Return (X, Y) of the center of cell containing provided text 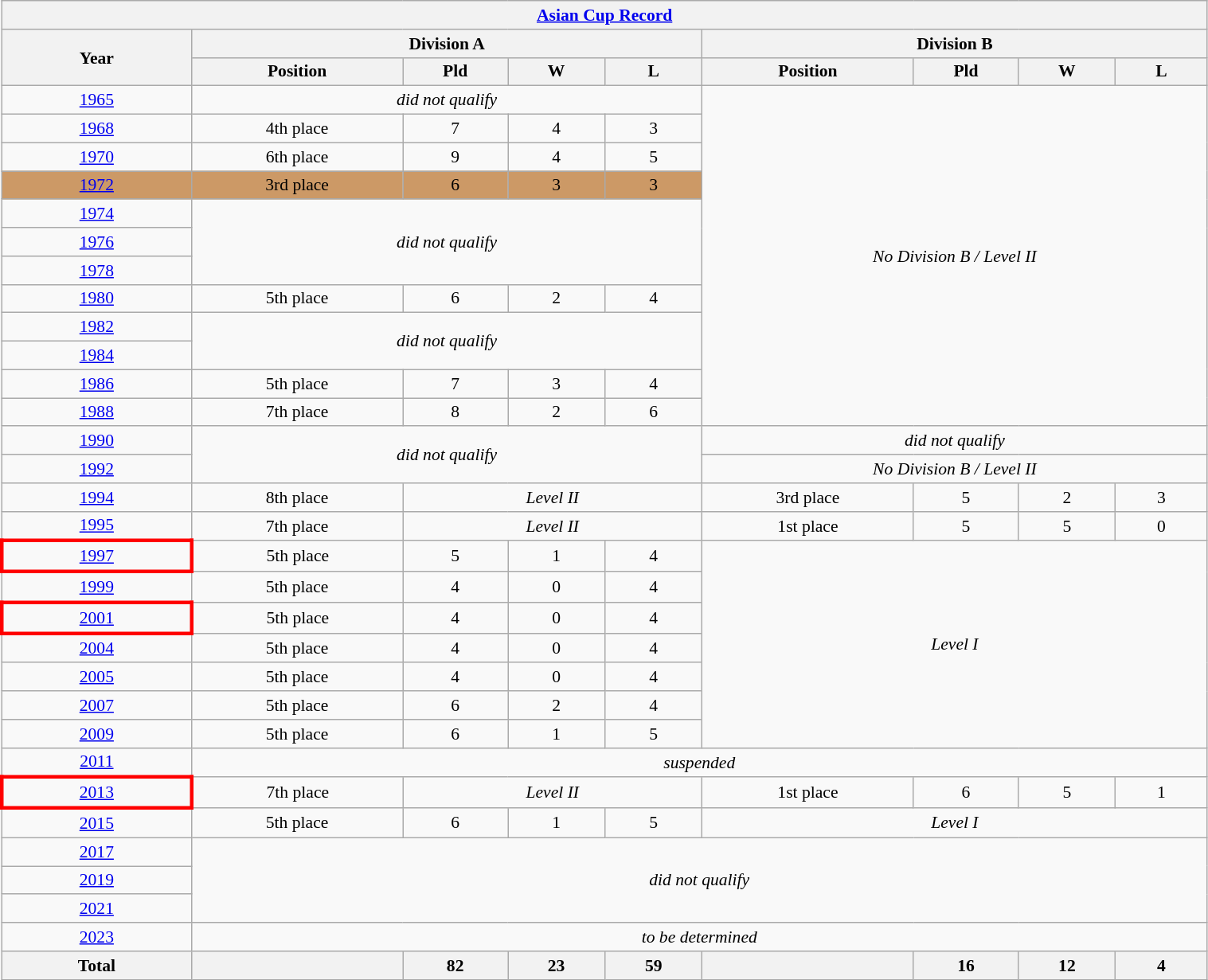
1992 (96, 469)
1980 (96, 299)
59 (654, 966)
9 (455, 157)
1999 (96, 588)
suspended (699, 763)
16 (966, 966)
1990 (96, 441)
2019 (96, 880)
Division A (446, 44)
2021 (96, 909)
1986 (96, 384)
2011 (96, 763)
2001 (96, 618)
6th place (296, 157)
1974 (96, 214)
1994 (96, 498)
1968 (96, 129)
2007 (96, 705)
8th place (296, 498)
2017 (96, 852)
Total (96, 966)
4th place (296, 129)
1978 (96, 271)
1995 (96, 525)
1997 (96, 557)
2013 (96, 793)
to be determined (699, 937)
23 (557, 966)
1984 (96, 356)
2015 (96, 823)
2023 (96, 937)
1972 (96, 185)
2004 (96, 648)
12 (1067, 966)
2009 (96, 734)
1970 (96, 157)
1965 (96, 100)
2005 (96, 677)
Division B (955, 44)
Year (96, 57)
Asian Cup Record (604, 15)
1988 (96, 412)
8 (455, 412)
82 (455, 966)
1982 (96, 327)
1976 (96, 242)
